Extract the (X, Y) coordinate from the center of the cell holding the provided text.  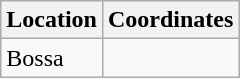
Bossa (52, 58)
Location (52, 20)
Coordinates (170, 20)
